Search for the cell housing the specified text and yield its [X, Y] center coordinate. 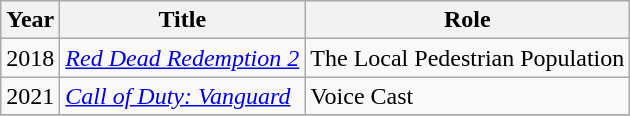
Role [468, 20]
Year [30, 20]
2018 [30, 58]
2021 [30, 96]
The Local Pedestrian Population [468, 58]
Red Dead Redemption 2 [182, 58]
Voice Cast [468, 96]
Call of Duty: Vanguard [182, 96]
Title [182, 20]
